Pinpoint the cell where the given text exists, returning its [X, Y] midpoint coordinate. 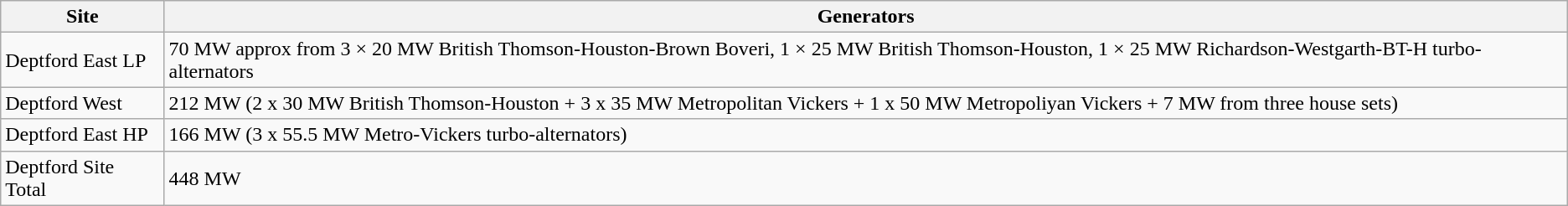
Deptford East LP [82, 60]
Site [82, 17]
448 MW [866, 178]
Deptford West [82, 103]
Generators [866, 17]
212 MW (2 x 30 MW British Thomson-Houston + 3 x 35 MW Metropolitan Vickers + 1 x 50 MW Metropoliyan Vickers + 7 MW from three house sets) [866, 103]
Deptford Site Total [82, 178]
166 MW (3 x 55.5 MW Metro-Vickers turbo-alternators) [866, 135]
Deptford East HP [82, 135]
